Return the (X, Y) coordinate for the center point of the cell that contains the specified text.  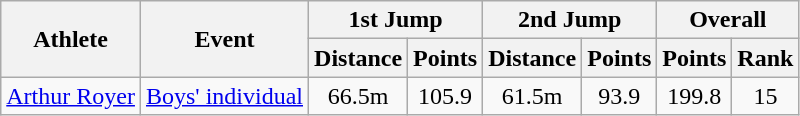
Rank (766, 58)
Athlete (71, 39)
1st Jump (396, 20)
Event (224, 39)
61.5m (532, 96)
Boys' individual (224, 96)
Overall (728, 20)
15 (766, 96)
2nd Jump (570, 20)
Arthur Royer (71, 96)
199.8 (694, 96)
105.9 (446, 96)
66.5m (358, 96)
93.9 (620, 96)
